Provide the (X, Y) coordinate of the cell's center where the given text is located.  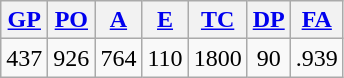
PO (72, 20)
TC (218, 20)
A (118, 20)
DP (268, 20)
90 (268, 58)
764 (118, 58)
926 (72, 58)
437 (24, 58)
GP (24, 20)
.939 (316, 58)
1800 (218, 58)
E (165, 20)
110 (165, 58)
FA (316, 20)
